Find where the given text appears and provide that cell's center as [x, y] coordinate. 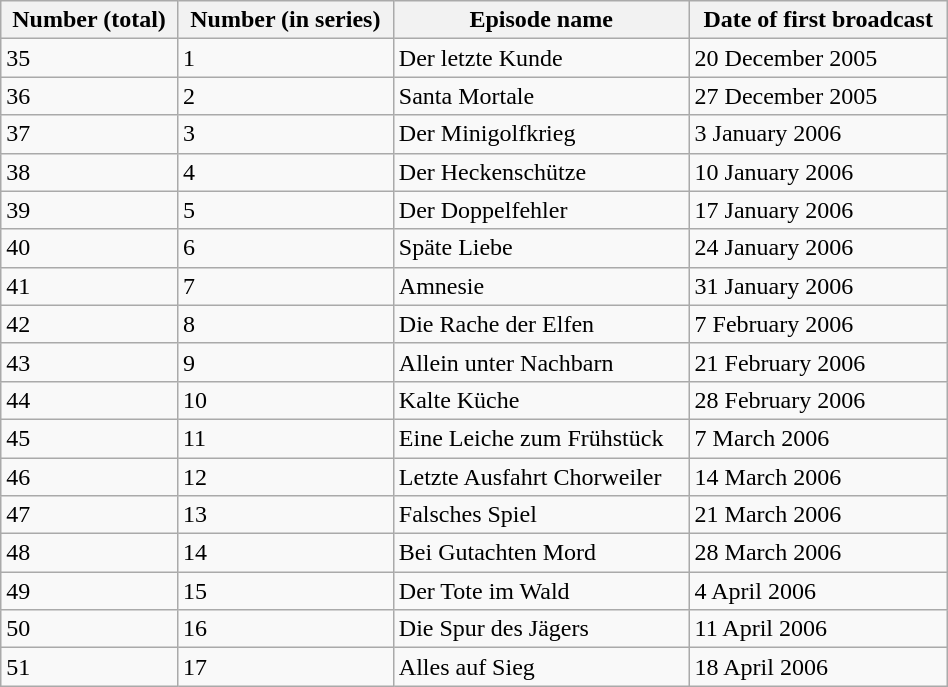
9 [285, 362]
47 [90, 515]
Letzte Ausfahrt Chorweiler [541, 477]
4 [285, 172]
Allein unter Nachbarn [541, 362]
28 March 2006 [818, 553]
31 January 2006 [818, 286]
7 [285, 286]
40 [90, 248]
21 March 2006 [818, 515]
42 [90, 324]
37 [90, 134]
7 February 2006 [818, 324]
Der Doppelfehler [541, 210]
Santa Mortale [541, 96]
Der letzte Kunde [541, 58]
48 [90, 553]
11 April 2006 [818, 629]
16 [285, 629]
51 [90, 667]
44 [90, 400]
21 February 2006 [818, 362]
17 [285, 667]
14 March 2006 [818, 477]
20 December 2005 [818, 58]
10 [285, 400]
Number (in series) [285, 20]
Kalte Küche [541, 400]
6 [285, 248]
2 [285, 96]
Die Rache der Elfen [541, 324]
46 [90, 477]
39 [90, 210]
Späte Liebe [541, 248]
5 [285, 210]
35 [90, 58]
Eine Leiche zum Frühstück [541, 438]
Der Minigolfkrieg [541, 134]
27 December 2005 [818, 96]
Episode name [541, 20]
Die Spur des Jägers [541, 629]
Number (total) [90, 20]
Falsches Spiel [541, 515]
Alles auf Sieg [541, 667]
43 [90, 362]
8 [285, 324]
1 [285, 58]
36 [90, 96]
45 [90, 438]
11 [285, 438]
28 February 2006 [818, 400]
3 [285, 134]
3 January 2006 [818, 134]
Der Heckenschütze [541, 172]
15 [285, 591]
13 [285, 515]
18 April 2006 [818, 667]
38 [90, 172]
14 [285, 553]
49 [90, 591]
Bei Gutachten Mord [541, 553]
Amnesie [541, 286]
24 January 2006 [818, 248]
12 [285, 477]
4 April 2006 [818, 591]
50 [90, 629]
17 January 2006 [818, 210]
41 [90, 286]
10 January 2006 [818, 172]
Date of first broadcast [818, 20]
7 March 2006 [818, 438]
Der Tote im Wald [541, 591]
